Provide the (x, y) coordinate of the cell's center where the given text is located.  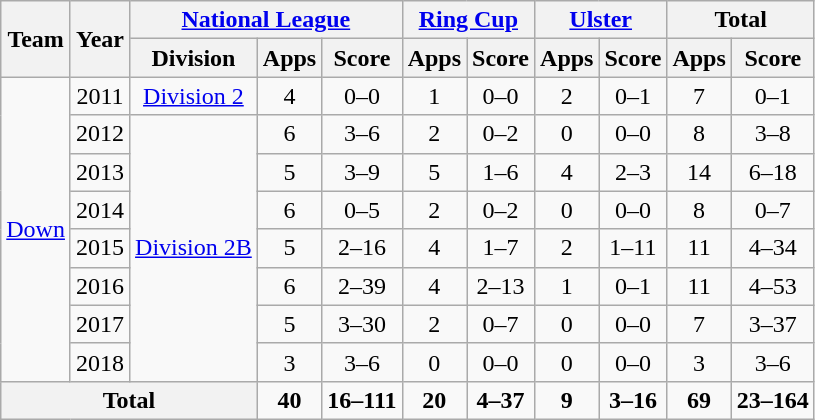
69 (699, 400)
3–16 (633, 400)
14 (699, 172)
1–7 (501, 248)
2011 (100, 96)
Ulster (601, 20)
Division 2B (194, 248)
Ring Cup (468, 20)
2017 (100, 324)
Team (36, 39)
40 (289, 400)
2012 (100, 134)
National League (266, 20)
9 (567, 400)
Division 2 (194, 96)
2–3 (633, 172)
2013 (100, 172)
4–53 (772, 286)
2–39 (362, 286)
23–164 (772, 400)
1–6 (501, 172)
2015 (100, 248)
2014 (100, 210)
3–8 (772, 134)
2016 (100, 286)
2–13 (501, 286)
0–5 (362, 210)
Year (100, 39)
3–30 (362, 324)
6–18 (772, 172)
Division (194, 58)
16–111 (362, 400)
2–16 (362, 248)
2018 (100, 362)
3–9 (362, 172)
3–37 (772, 324)
20 (434, 400)
1–11 (633, 248)
4–37 (501, 400)
Down (36, 229)
4–34 (772, 248)
